Return the (x, y) coordinate for the center point of the cell that contains the specified text.  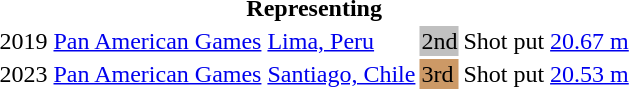
Lima, Peru (342, 41)
2nd (440, 41)
Santiago, Chile (342, 74)
3rd (440, 74)
